Provide the (x, y) coordinate of the cell's center where the given text is located.  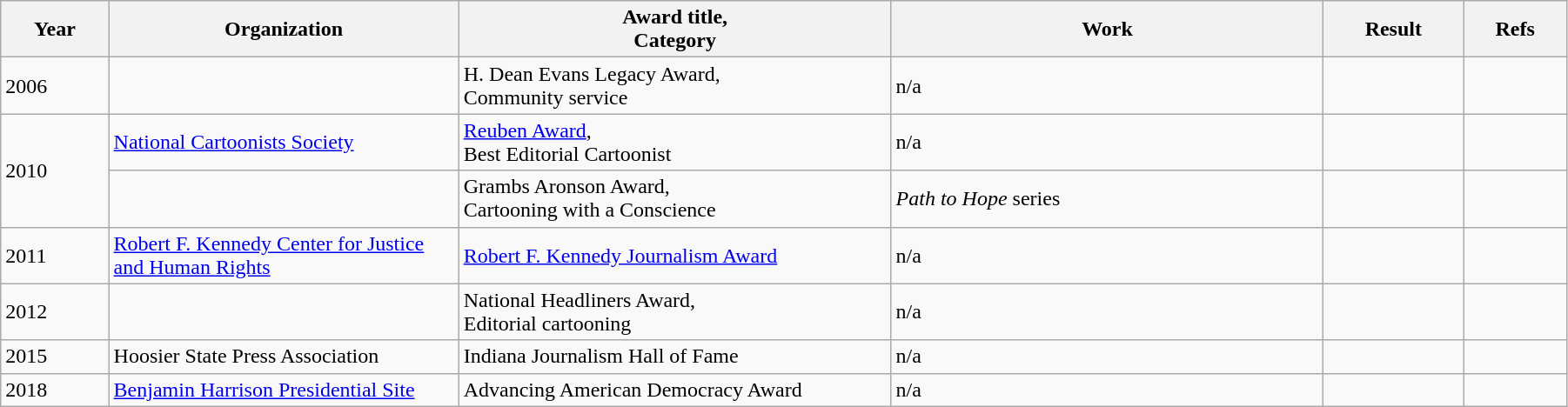
Hoosier State Press Association (284, 357)
National Cartoonists Society (284, 143)
Refs (1516, 30)
Benjamin Harrison Presidential Site (284, 390)
Indiana Journalism Hall of Fame (675, 357)
2010 (55, 170)
Reuben Award,Best Editorial Cartoonist (675, 143)
Advancing American Democracy Award (675, 390)
Award title,Category (675, 30)
Work (1107, 30)
2018 (55, 390)
Year (55, 30)
Robert F. Kennedy Center for Justice and Human Rights (284, 256)
Result (1394, 30)
Grambs Aronson Award,Cartooning with a Conscience (675, 198)
2011 (55, 256)
H. Dean Evans Legacy Award,Community service (675, 85)
Path to Hope series (1107, 198)
Robert F. Kennedy Journalism Award (675, 256)
2006 (55, 85)
2015 (55, 357)
National Headliners Award,Editorial cartooning (675, 311)
2012 (55, 311)
Organization (284, 30)
